From the cell containing the given text, extract its center point as (X, Y) coordinate. 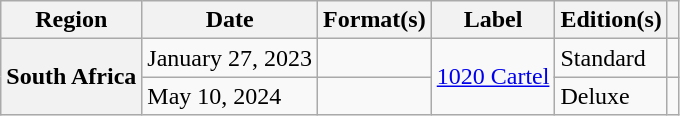
May 10, 2024 (230, 96)
Region (72, 20)
January 27, 2023 (230, 58)
Format(s) (375, 20)
Label (493, 20)
Date (230, 20)
South Africa (72, 77)
Deluxe (611, 96)
Standard (611, 58)
1020 Cartel (493, 77)
Edition(s) (611, 20)
